Provide the [X, Y] coordinate of the cell's center where the given text is located.  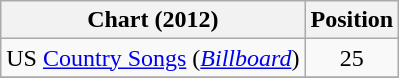
25 [352, 58]
Position [352, 20]
US Country Songs (Billboard) [153, 58]
Chart (2012) [153, 20]
